Search for the cell housing the specified text and yield its [x, y] center coordinate. 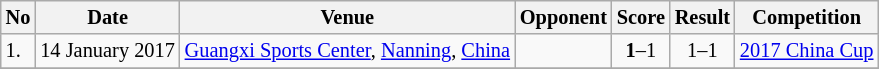
14 January 2017 [107, 51]
Score [641, 17]
Guangxi Sports Center, Nanning, China [348, 51]
1. [18, 51]
No [18, 17]
2017 China Cup [806, 51]
Venue [348, 17]
Result [702, 17]
Competition [806, 17]
Date [107, 17]
Opponent [564, 17]
